From the cell containing the given text, extract its center point as (x, y) coordinate. 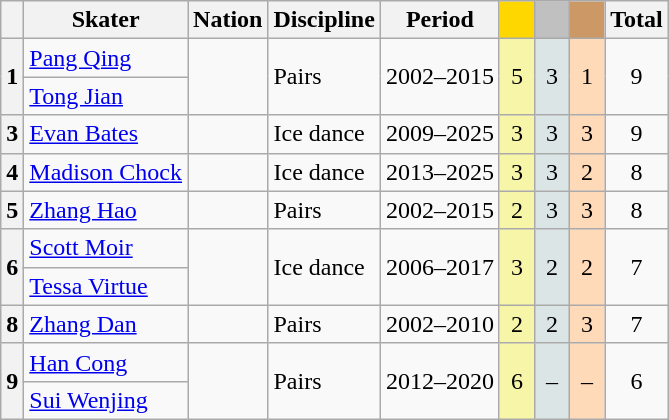
Skater (106, 20)
Sui Wenjing (106, 400)
Zhang Dan (106, 324)
Madison Chock (106, 172)
2013–2025 (440, 172)
Discipline (324, 20)
Nation (228, 20)
2002–2010 (440, 324)
4 (12, 172)
2006–2017 (440, 267)
Tessa Virtue (106, 286)
Pang Qing (106, 58)
Scott Moir (106, 248)
2012–2020 (440, 381)
2009–2025 (440, 134)
Tong Jian (106, 96)
Evan Bates (106, 134)
Total (637, 20)
Zhang Hao (106, 210)
Period (440, 20)
Han Cong (106, 362)
